Capture the cell that displays the provided text and extract its [x, y] central coordinate. 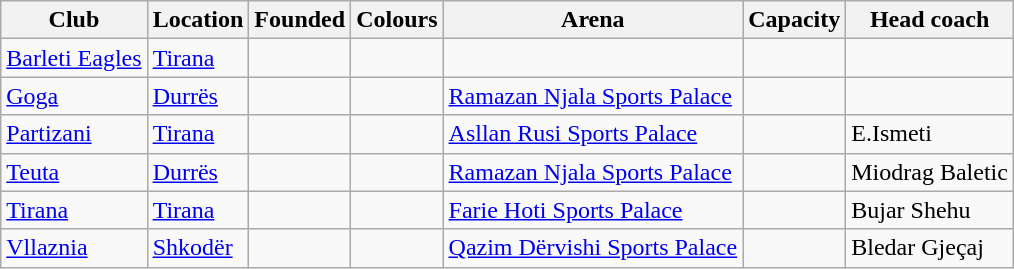
Qazim Dërvishi Sports Palace [593, 248]
Founded [300, 20]
Goga [74, 96]
Club [74, 20]
Vllaznia [74, 248]
Teuta [74, 172]
Location [198, 20]
Barleti Eagles [74, 58]
Capacity [794, 20]
Bujar Shehu [930, 210]
Partizani [74, 134]
Shkodër [198, 248]
Bledar Gjeçaj [930, 248]
Asllan Rusi Sports Palace [593, 134]
Arena [593, 20]
E.Ismeti [930, 134]
Head coach [930, 20]
Miodrag Baletic [930, 172]
Colours [397, 20]
Farie Hoti Sports Palace [593, 210]
